Find where the given text appears and provide that cell's center as [x, y] coordinate. 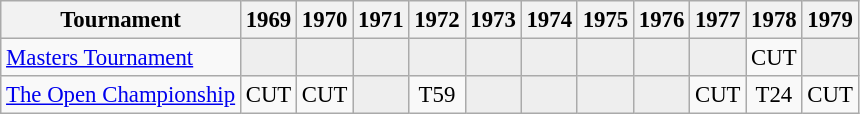
1972 [437, 20]
Tournament [121, 20]
1974 [549, 20]
Masters Tournament [121, 58]
1970 [325, 20]
1979 [830, 20]
T24 [774, 95]
1975 [605, 20]
1976 [661, 20]
T59 [437, 95]
The Open Championship [121, 95]
1971 [381, 20]
1978 [774, 20]
1977 [718, 20]
1969 [268, 20]
1973 [493, 20]
